For the text-containing cell, return its midpoint in (X, Y) coordinate format. 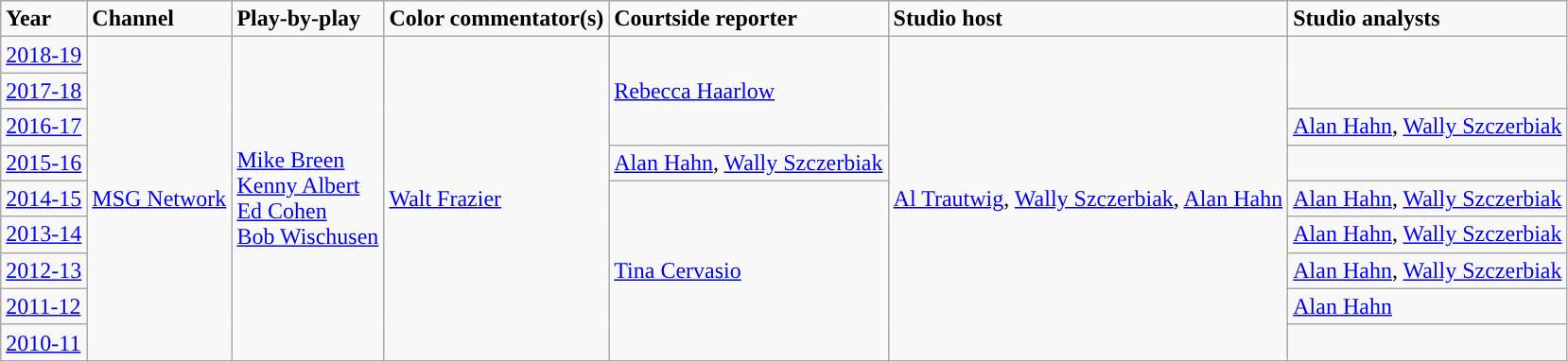
Play-by-play (308, 19)
2011-12 (44, 306)
Tina Cervasio (749, 270)
2015-16 (44, 163)
Channel (159, 19)
2013-14 (44, 234)
2014-15 (44, 198)
Year (44, 19)
Alan Hahn (1428, 306)
2017-18 (44, 91)
Rebecca Haarlow (749, 91)
2012-13 (44, 270)
Al Trautwig, Wally Szczerbiak, Alan Hahn (1088, 198)
Mike BreenKenny AlbertEd CohenBob Wischusen (308, 198)
Courtside reporter (749, 19)
Studio host (1088, 19)
2016-17 (44, 127)
2010-11 (44, 342)
Studio analysts (1428, 19)
Walt Frazier (497, 198)
2018-19 (44, 55)
MSG Network (159, 198)
Color commentator(s) (497, 19)
